Detect which cell encompasses the target text, then output its (X, Y) center coordinate. 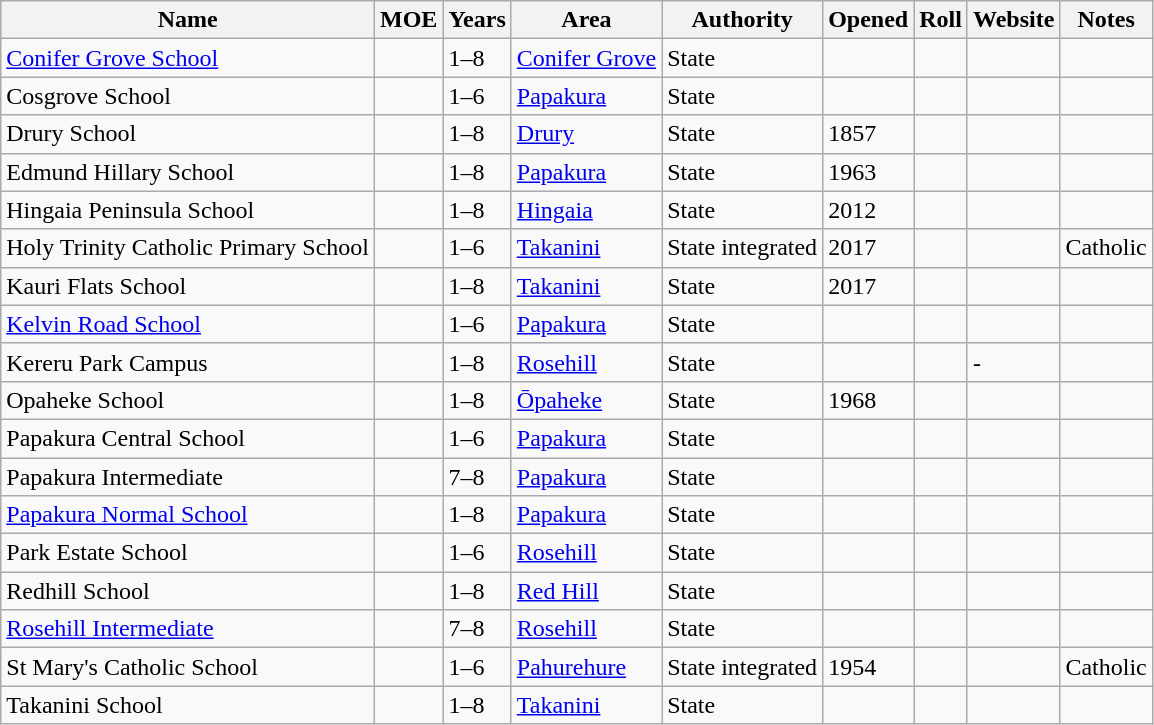
Edmund Hillary School (188, 172)
Kauri Flats School (188, 286)
Kereru Park Campus (188, 362)
Name (188, 20)
Ōpaheke (586, 400)
1954 (868, 667)
1968 (868, 400)
Opaheke School (188, 400)
- (1013, 362)
Holy Trinity Catholic Primary School (188, 248)
Papakura Central School (188, 438)
Roll (941, 20)
Pahurehure (586, 667)
Hingaia (586, 210)
Drury (586, 134)
Years (477, 20)
Cosgrove School (188, 96)
Redhill School (188, 591)
Rosehill Intermediate (188, 629)
Conifer Grove (586, 58)
Papakura Normal School (188, 515)
Takanini School (188, 705)
Park Estate School (188, 553)
St Mary's Catholic School (188, 667)
Papakura Intermediate (188, 477)
1963 (868, 172)
Red Hill (586, 591)
Notes (1106, 20)
1857 (868, 134)
Conifer Grove School (188, 58)
Hingaia Peninsula School (188, 210)
Opened (868, 20)
Drury School (188, 134)
Area (586, 20)
MOE (409, 20)
Authority (742, 20)
Kelvin Road School (188, 324)
2012 (868, 210)
Website (1013, 20)
